Output the [X, Y] coordinate of the center of the cell containing the given text.  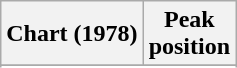
Peak position [189, 34]
Chart (1978) [72, 34]
